Provide the [x, y] coordinate of the cell's center where the given text is located.  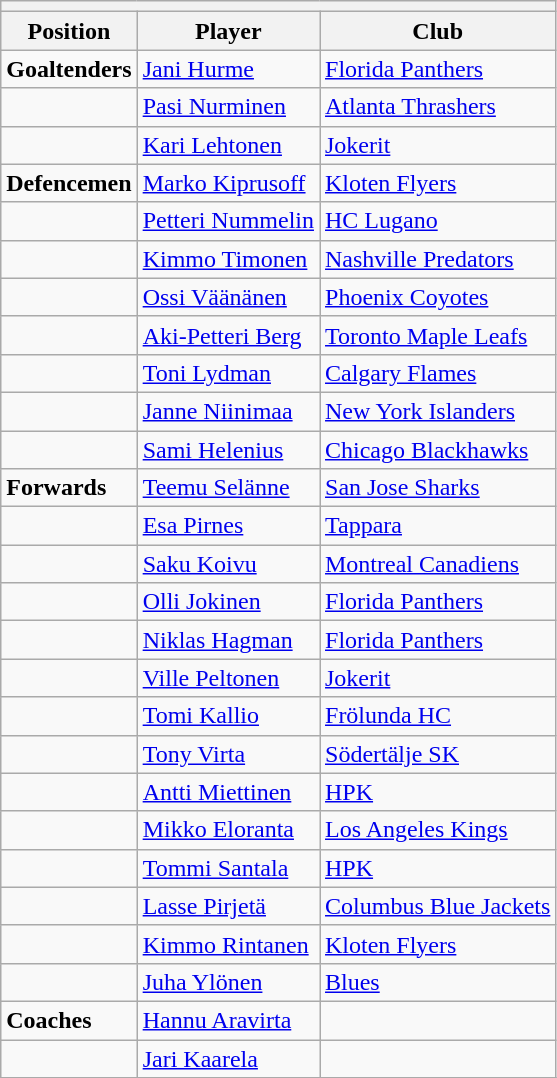
Jari Kaarela [228, 1059]
Niklas Hagman [228, 640]
Defencemen [69, 183]
Södertälje SK [438, 754]
Ossi Väänänen [228, 297]
Lasse Pirjetä [228, 906]
Forwards [69, 488]
Saku Koivu [228, 564]
Los Angeles Kings [438, 830]
Esa Pirnes [228, 526]
Jani Hurme [228, 69]
Antti Miettinen [228, 792]
Teemu Selänne [228, 488]
New York Islanders [438, 411]
San Jose Sharks [438, 488]
Pasi Nurminen [228, 107]
Sami Helenius [228, 449]
Frölunda HC [438, 716]
Phoenix Coyotes [438, 297]
Calgary Flames [438, 373]
Tomi Kallio [228, 716]
Tony Virta [228, 754]
Marko Kiprusoff [228, 183]
Ville Peltonen [228, 678]
Kimmo Timonen [228, 259]
Petteri Nummelin [228, 221]
Montreal Canadiens [438, 564]
Hannu Aravirta [228, 1020]
Mikko Eloranta [228, 830]
Atlanta Thrashers [438, 107]
Chicago Blackhawks [438, 449]
Aki-Petteri Berg [228, 335]
HC Lugano [438, 221]
Tappara [438, 526]
Blues [438, 982]
Player [228, 31]
Olli Jokinen [228, 602]
Juha Ylönen [228, 982]
Toronto Maple Leafs [438, 335]
Tommi Santala [228, 868]
Kimmo Rintanen [228, 944]
Position [69, 31]
Coaches [69, 1020]
Janne Niinimaa [228, 411]
Toni Lydman [228, 373]
Goaltenders [69, 69]
Columbus Blue Jackets [438, 906]
Kari Lehtonen [228, 145]
Nashville Predators [438, 259]
Club [438, 31]
